Scan for the cell matching the given text and deliver its (X, Y) coordinate at center. 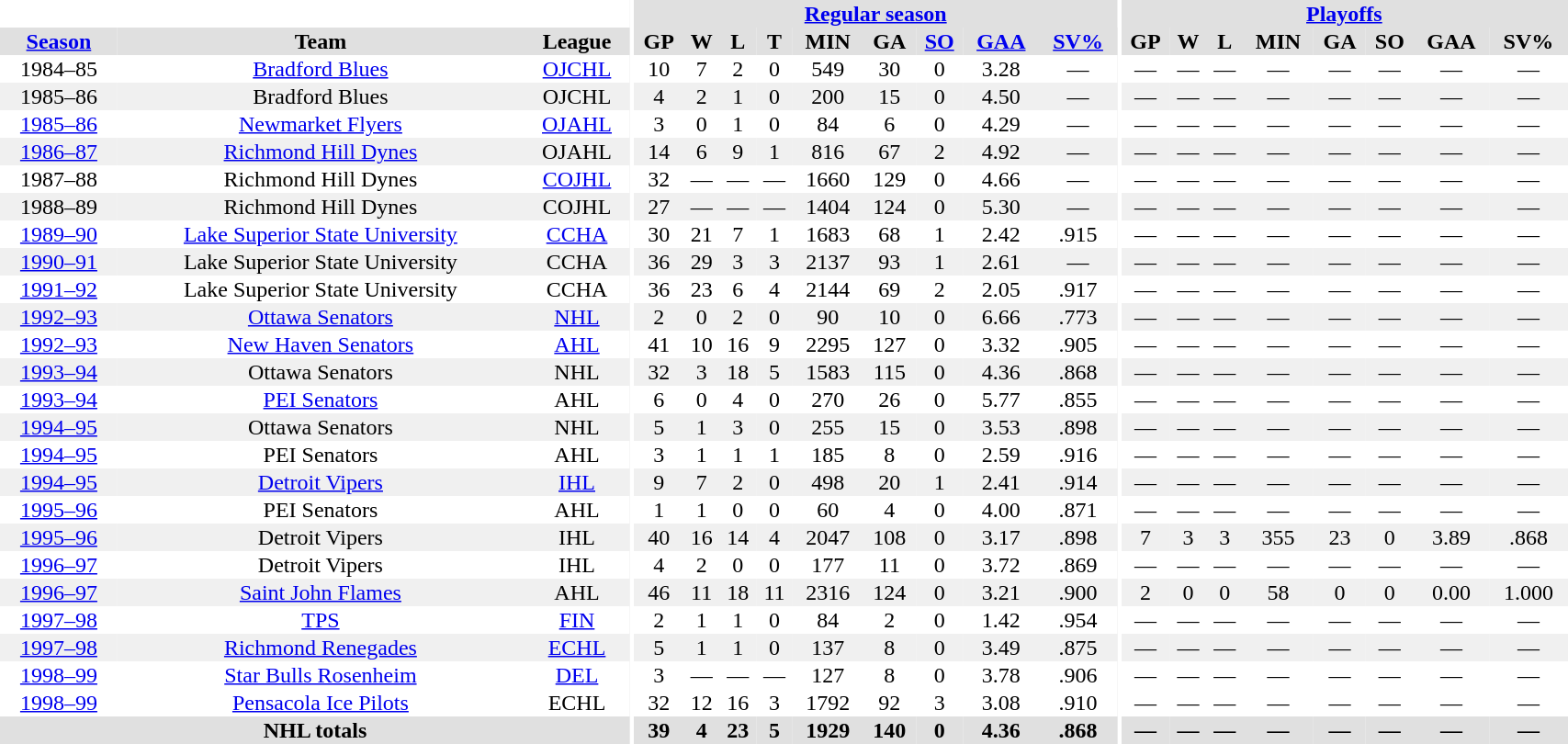
Team (321, 41)
270 (829, 400)
549 (829, 69)
.914 (1078, 482)
3.08 (1001, 703)
FIN (577, 620)
DEL (577, 675)
67 (889, 152)
1990–91 (59, 262)
Newmarket Flyers (321, 124)
27 (658, 207)
200 (829, 96)
46 (658, 592)
1991–92 (59, 289)
.869 (1078, 565)
.916 (1078, 455)
3.72 (1001, 565)
4.92 (1001, 152)
40 (658, 537)
4.66 (1001, 179)
Regular season (874, 14)
1929 (829, 730)
2144 (829, 289)
0.00 (1451, 592)
Star Bulls Rosenheim (321, 675)
41 (658, 344)
498 (829, 482)
.915 (1078, 234)
93 (889, 262)
3.21 (1001, 592)
21 (702, 234)
.910 (1078, 703)
1683 (829, 234)
.773 (1078, 317)
3.17 (1001, 537)
Playoffs (1344, 14)
3.89 (1451, 537)
3.78 (1001, 675)
355 (1279, 537)
5.30 (1001, 207)
1404 (829, 207)
177 (829, 565)
2.42 (1001, 234)
3.53 (1001, 427)
5.77 (1001, 400)
29 (702, 262)
.871 (1078, 510)
20 (889, 482)
68 (889, 234)
3.49 (1001, 648)
3.28 (1001, 69)
39 (658, 730)
58 (1279, 592)
1987–88 (59, 179)
New Haven Senators (321, 344)
Pensacola Ice Pilots (321, 703)
.906 (1078, 675)
60 (829, 510)
2295 (829, 344)
26 (889, 400)
2.59 (1001, 455)
.954 (1078, 620)
3.32 (1001, 344)
2316 (829, 592)
108 (889, 537)
NHL totals (315, 730)
1660 (829, 179)
816 (829, 152)
1989–90 (59, 234)
2.61 (1001, 262)
1984–85 (59, 69)
4.00 (1001, 510)
Season (59, 41)
2047 (829, 537)
92 (889, 703)
1.000 (1529, 592)
1988–89 (59, 207)
12 (702, 703)
.855 (1078, 400)
185 (829, 455)
140 (889, 730)
69 (889, 289)
.875 (1078, 648)
1583 (829, 372)
League (577, 41)
4.50 (1001, 96)
2.41 (1001, 482)
.905 (1078, 344)
90 (829, 317)
255 (829, 427)
.900 (1078, 592)
1986–87 (59, 152)
1.42 (1001, 620)
2137 (829, 262)
137 (829, 648)
129 (889, 179)
Richmond Renegades (321, 648)
.917 (1078, 289)
2.05 (1001, 289)
T (774, 41)
6.66 (1001, 317)
TPS (321, 620)
Saint John Flames (321, 592)
115 (889, 372)
1792 (829, 703)
4.29 (1001, 124)
